For the text-containing cell, return its midpoint in (x, y) coordinate format. 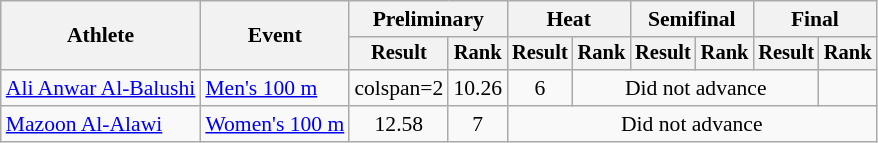
12.58 (398, 124)
10.26 (478, 88)
Preliminary (428, 19)
colspan=2 (398, 88)
Final (814, 19)
Mazoon Al-Alawi (101, 124)
6 (540, 88)
Men's 100 m (274, 88)
Heat (568, 19)
Event (274, 36)
Ali Anwar Al-Balushi (101, 88)
Athlete (101, 36)
Semifinal (692, 19)
7 (478, 124)
Women's 100 m (274, 124)
